Locate the cell with the specified text and output its [x, y] center coordinate. 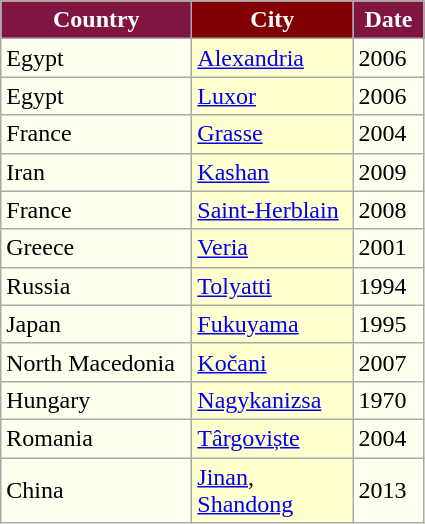
Country [96, 20]
Kočani [272, 362]
2009 [388, 172]
Russia [96, 286]
Greece [96, 248]
2013 [388, 490]
City [272, 20]
Grasse [272, 134]
2001 [388, 248]
2007 [388, 362]
Saint-Herblain [272, 210]
Romania [96, 438]
Japan [96, 324]
Fukuyama [272, 324]
Tolyatti [272, 286]
Kashan [272, 172]
Veria [272, 248]
Jinan, Shandong [272, 490]
North Macedonia [96, 362]
1995 [388, 324]
2008 [388, 210]
Hungary [96, 400]
Târgoviște [272, 438]
Nagykanizsa [272, 400]
China [96, 490]
1970 [388, 400]
1994 [388, 286]
Luxor [272, 96]
Iran [96, 172]
Alexandria [272, 58]
Date [388, 20]
